Return (x, y) of the center of cell containing provided text 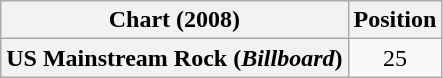
Chart (2008) (174, 20)
US Mainstream Rock (Billboard) (174, 58)
25 (395, 58)
Position (395, 20)
